Scan for the cell matching the given text and deliver its (X, Y) coordinate at center. 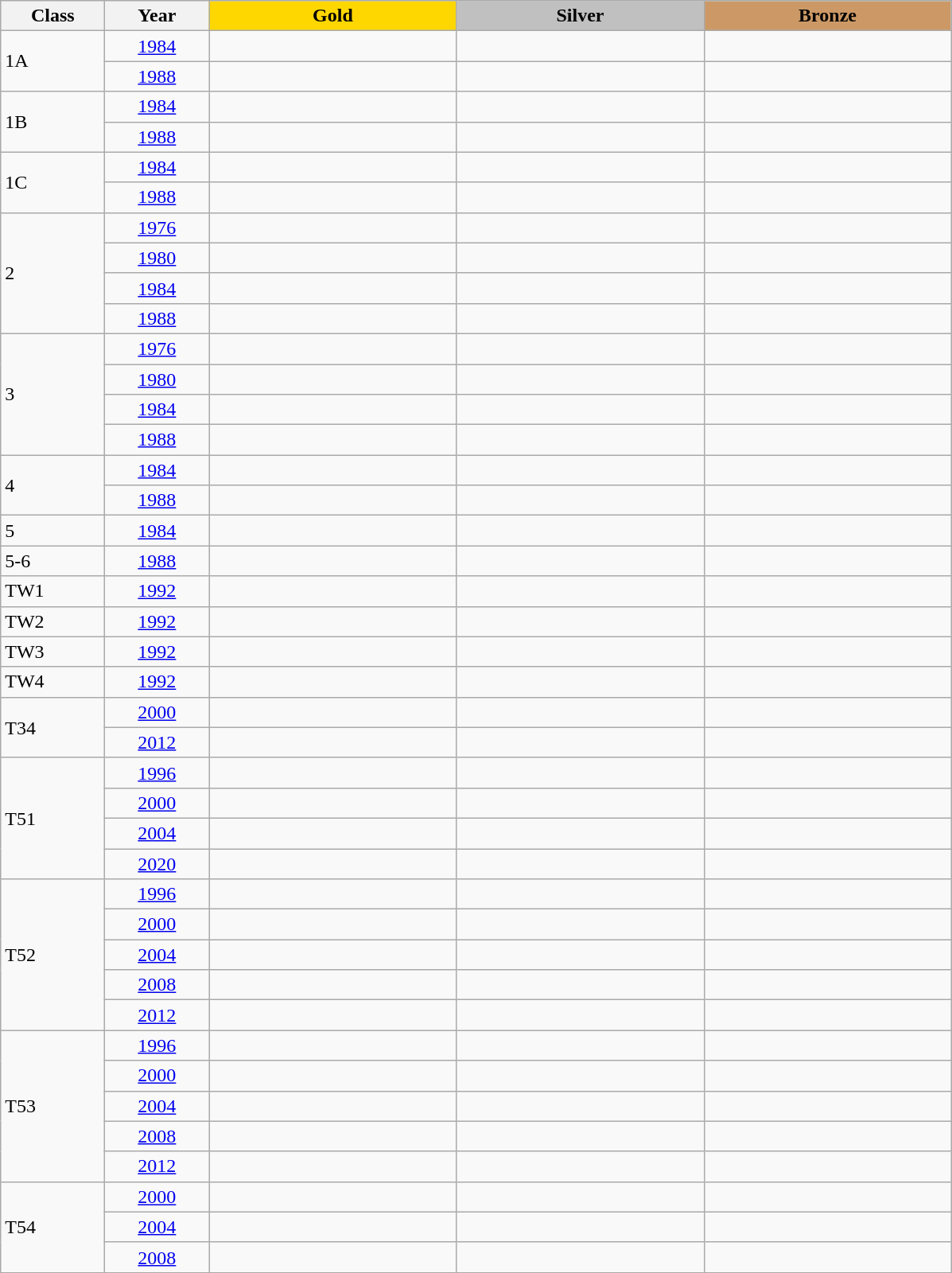
T52 (52, 955)
3 (52, 394)
Year (157, 16)
T34 (52, 727)
T51 (52, 818)
TW4 (52, 682)
Silver (581, 16)
1A (52, 61)
TW1 (52, 591)
1B (52, 122)
2020 (157, 863)
2 (52, 273)
5 (52, 531)
TW2 (52, 621)
4 (52, 485)
T53 (52, 1106)
Bronze (827, 16)
TW3 (52, 652)
Gold (332, 16)
Class (52, 16)
1C (52, 182)
T54 (52, 1227)
5-6 (52, 561)
